Return [x, y] of the center of cell containing provided text 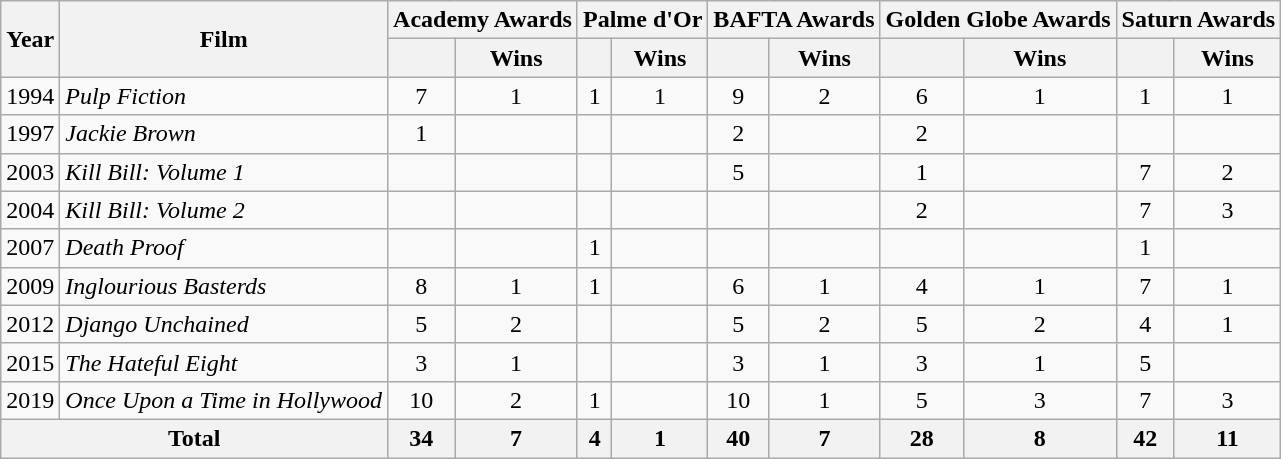
Pulp Fiction [224, 96]
BAFTA Awards [794, 20]
11 [1227, 438]
Total [194, 438]
Jackie Brown [224, 134]
Death Proof [224, 248]
The Hateful Eight [224, 362]
Palme d'Or [642, 20]
42 [1145, 438]
Academy Awards [483, 20]
2019 [30, 400]
Inglourious Basterds [224, 286]
1994 [30, 96]
2004 [30, 210]
34 [422, 438]
Kill Bill: Volume 1 [224, 172]
Golden Globe Awards [998, 20]
Saturn Awards [1198, 20]
Film [224, 39]
Kill Bill: Volume 2 [224, 210]
Year [30, 39]
2015 [30, 362]
1997 [30, 134]
28 [922, 438]
Once Upon a Time in Hollywood [224, 400]
2003 [30, 172]
2009 [30, 286]
40 [738, 438]
9 [738, 96]
Django Unchained [224, 324]
2007 [30, 248]
2012 [30, 324]
